Find where the given text appears and provide that cell's center as [x, y] coordinate. 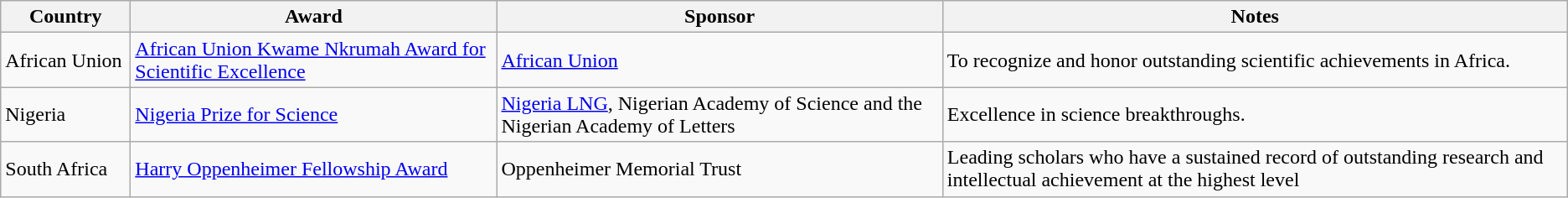
Notes [1255, 17]
Nigeria Prize for Science [313, 114]
Sponsor [720, 17]
Award [313, 17]
Nigeria [65, 114]
Excellence in science breakthroughs. [1255, 114]
Oppenheimer Memorial Trust [720, 169]
To recognize and honor outstanding scientific achievements in Africa. [1255, 60]
Nigeria LNG, Nigerian Academy of Science and the Nigerian Academy of Letters [720, 114]
Country [65, 17]
African Union Kwame Nkrumah Award for Scientific Excellence [313, 60]
South Africa [65, 169]
Leading scholars who have a sustained record of outstanding research and intellectual achievement at the highest level [1255, 169]
Harry Oppenheimer Fellowship Award [313, 169]
